Search for the cell housing the specified text and yield its (X, Y) center coordinate. 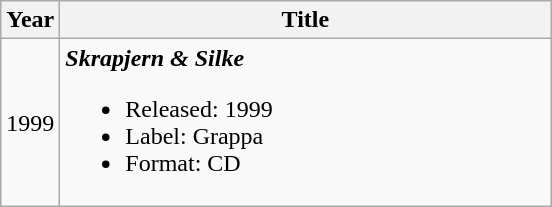
Title (306, 20)
1999 (30, 122)
Skrapjern & SilkeReleased: 1999Label: Grappa Format: CD (306, 122)
Year (30, 20)
